Capture the cell that displays the provided text and extract its [X, Y] central coordinate. 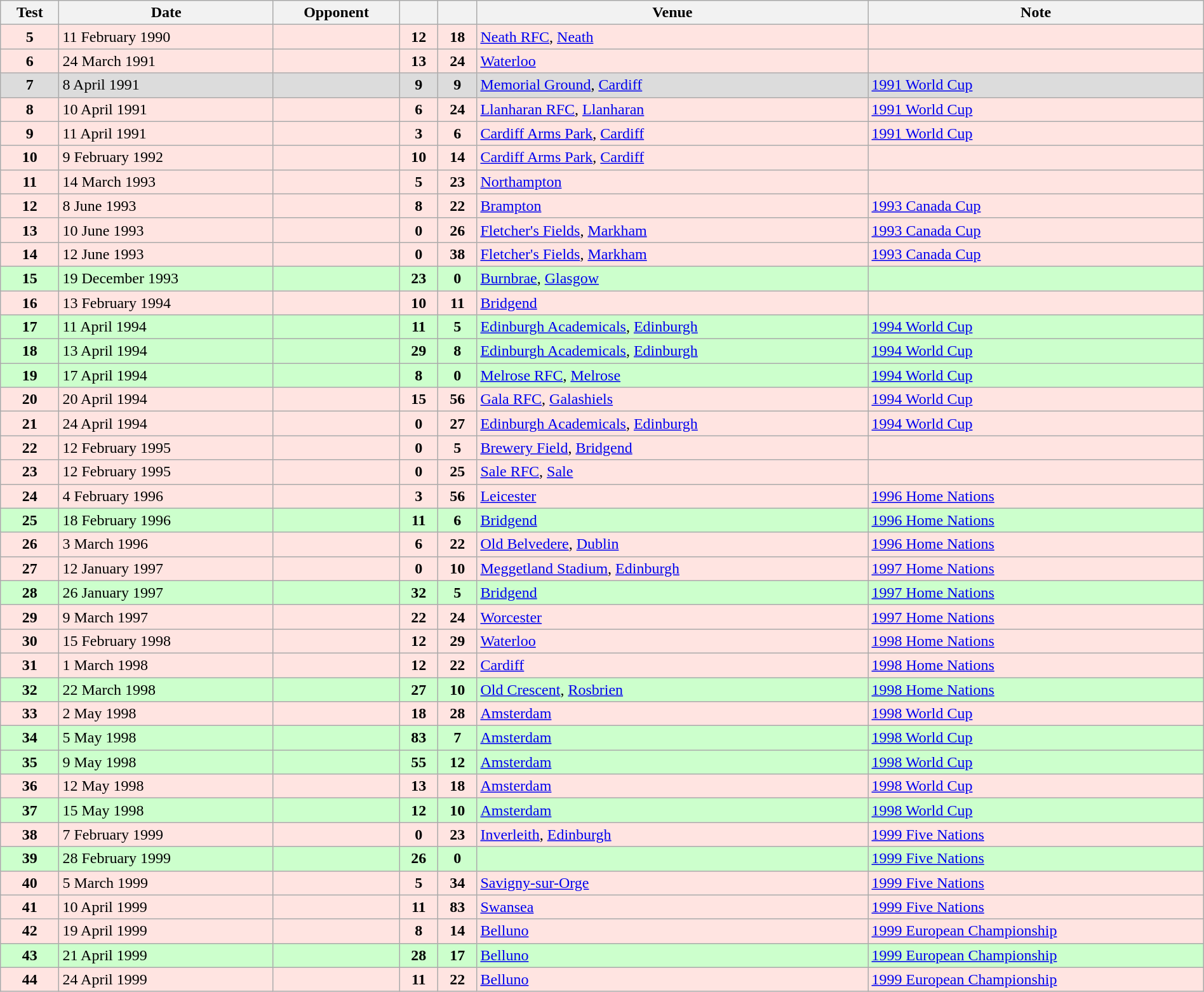
36 [30, 786]
14 March 1993 [166, 182]
20 April 1994 [166, 399]
11 February 1990 [166, 37]
40 [30, 883]
15 May 1998 [166, 810]
11 April 1994 [166, 327]
Test [30, 13]
41 [30, 907]
28 February 1999 [166, 859]
55 [419, 762]
Leicester [672, 496]
2 May 1998 [166, 714]
10 June 1993 [166, 230]
Melrose RFC, Melrose [672, 375]
24 April 1994 [166, 424]
21 April 1999 [166, 955]
26 January 1997 [166, 593]
4 February 1996 [166, 496]
Meggetland Stadium, Edinburgh [672, 568]
9 May 1998 [166, 762]
18 February 1996 [166, 520]
5 March 1999 [166, 883]
Gala RFC, Galashiels [672, 399]
43 [30, 955]
1 March 1998 [166, 665]
7 February 1999 [166, 834]
Old Crescent, Rosbrien [672, 689]
Note [1036, 13]
10 April 1991 [166, 109]
Brewery Field, Bridgend [672, 448]
16 [30, 303]
21 [30, 424]
Venue [672, 13]
Neath RFC, Neath [672, 37]
9 March 1997 [166, 617]
30 [30, 641]
35 [30, 762]
Llanharan RFC, Llanharan [672, 109]
Savigny-sur-Orge [672, 883]
37 [30, 810]
Cardiff [672, 665]
31 [30, 665]
8 April 1991 [166, 85]
Sale RFC, Sale [672, 472]
24 April 1999 [166, 979]
42 [30, 931]
19 December 1993 [166, 278]
33 [30, 714]
9 February 1992 [166, 158]
12 June 1993 [166, 254]
Burnbrae, Glasgow [672, 278]
Date [166, 13]
Brampton [672, 206]
15 February 1998 [166, 641]
17 April 1994 [166, 375]
22 March 1998 [166, 689]
13 February 1994 [166, 303]
44 [30, 979]
Worcester [672, 617]
Opponent [336, 13]
12 January 1997 [166, 568]
19 April 1999 [166, 931]
Swansea [672, 907]
20 [30, 399]
19 [30, 375]
10 April 1999 [166, 907]
Old Belvedere, Dublin [672, 544]
5 May 1998 [166, 738]
11 April 1991 [166, 133]
Northampton [672, 182]
24 March 1991 [166, 61]
3 March 1996 [166, 544]
8 June 1993 [166, 206]
12 May 1998 [166, 786]
Memorial Ground, Cardiff [672, 85]
39 [30, 859]
13 April 1994 [166, 351]
Inverleith, Edinburgh [672, 834]
